Determine the (x, y) coordinate at the center of the cell enclosing the given text.  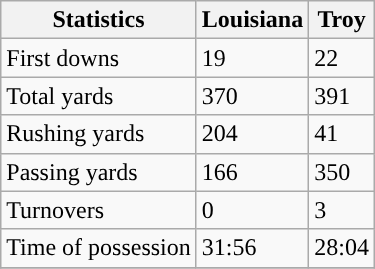
Passing yards (99, 172)
0 (252, 210)
Troy (342, 20)
Total yards (99, 96)
41 (342, 134)
204 (252, 134)
Turnovers (99, 210)
31:56 (252, 248)
Statistics (99, 20)
Rushing yards (99, 134)
Time of possession (99, 248)
19 (252, 58)
350 (342, 172)
First downs (99, 58)
370 (252, 96)
3 (342, 210)
391 (342, 96)
22 (342, 58)
166 (252, 172)
Louisiana (252, 20)
28:04 (342, 248)
